Return (X, Y) of the center of cell containing provided text 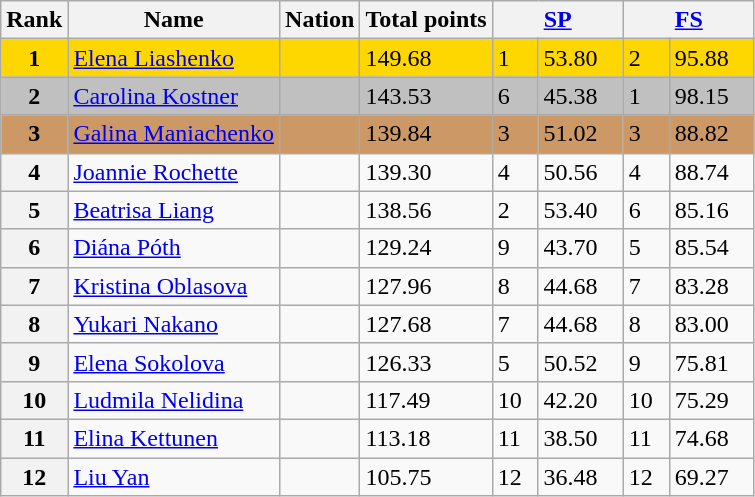
75.81 (712, 362)
Yukari Nakano (174, 324)
Galina Maniachenko (174, 134)
SP (558, 20)
51.02 (580, 134)
Name (174, 20)
Elina Kettunen (174, 438)
83.00 (712, 324)
Kristina Oblasova (174, 286)
69.27 (712, 477)
85.16 (712, 210)
75.29 (712, 400)
127.96 (426, 286)
Beatrisa Liang (174, 210)
Nation (320, 20)
Joannie Rochette (174, 172)
Liu Yan (174, 477)
95.88 (712, 58)
139.84 (426, 134)
42.20 (580, 400)
126.33 (426, 362)
FS (688, 20)
50.52 (580, 362)
45.38 (580, 96)
36.48 (580, 477)
Ludmila Nelidina (174, 400)
Diána Póth (174, 248)
38.50 (580, 438)
50.56 (580, 172)
Elena Liashenko (174, 58)
113.18 (426, 438)
83.28 (712, 286)
43.70 (580, 248)
98.15 (712, 96)
139.30 (426, 172)
Total points (426, 20)
Elena Sokolova (174, 362)
53.40 (580, 210)
127.68 (426, 324)
149.68 (426, 58)
Carolina Kostner (174, 96)
88.82 (712, 134)
138.56 (426, 210)
105.75 (426, 477)
Rank (34, 20)
129.24 (426, 248)
143.53 (426, 96)
53.80 (580, 58)
85.54 (712, 248)
74.68 (712, 438)
117.49 (426, 400)
88.74 (712, 172)
